Pinpoint the cell where the given text exists, returning its (x, y) midpoint coordinate. 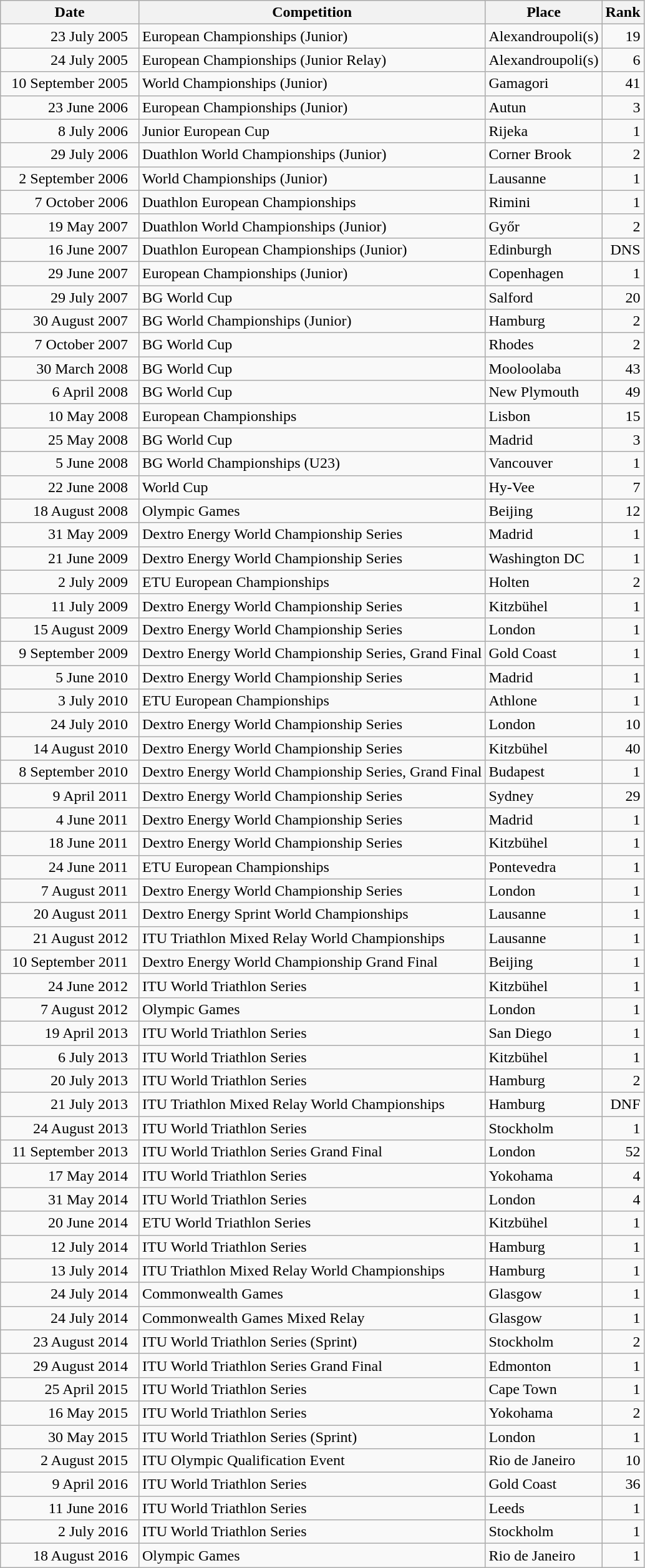
21 June 2009 (70, 558)
43 (623, 369)
4 June 2011 (70, 820)
Washington DC (544, 558)
29 (623, 796)
24 June 2011 (70, 867)
BG World Championships (Junior) (312, 321)
ITU Olympic Qualification Event (312, 1461)
2 August 2015 (70, 1461)
15 (623, 416)
12 (623, 511)
20 June 2014 (70, 1223)
40 (623, 748)
6 (623, 60)
Date (70, 12)
18 August 2008 (70, 511)
Competition (312, 12)
11 September 2013 (70, 1152)
9 April 2011 (70, 796)
Junior European Cup (312, 131)
Rhodes (544, 345)
Győr (544, 226)
Cape Town (544, 1389)
9 September 2009 (70, 653)
Sydney (544, 796)
Holten (544, 582)
31 May 2014 (70, 1199)
Rimini (544, 202)
20 (623, 298)
New Plymouth (544, 392)
30 March 2008 (70, 369)
52 (623, 1152)
19 May 2007 (70, 226)
Commonwealth Games (312, 1294)
17 May 2014 (70, 1176)
Commonwealth Games Mixed Relay (312, 1318)
San Diego (544, 1033)
7 August 2012 (70, 1009)
European Championships (Junior Relay) (312, 60)
10 September 2011 (70, 962)
Place (544, 12)
Gamagori (544, 84)
18 August 2016 (70, 1556)
29 June 2007 (70, 273)
7 October 2006 (70, 202)
13 July 2014 (70, 1270)
Dextro Energy World Championship Grand Final (312, 962)
3 July 2010 (70, 701)
7 October 2007 (70, 345)
30 May 2015 (70, 1436)
Leeds (544, 1508)
29 August 2014 (70, 1365)
16 June 2007 (70, 249)
Copenhagen (544, 273)
Vancouver (544, 463)
22 June 2008 (70, 487)
6 April 2008 (70, 392)
36 (623, 1484)
23 July 2005 (70, 36)
11 July 2009 (70, 606)
20 July 2013 (70, 1081)
Hy-Vee (544, 487)
Edmonton (544, 1365)
8 July 2006 (70, 131)
21 July 2013 (70, 1105)
18 June 2011 (70, 843)
World Cup (312, 487)
2 July 2016 (70, 1532)
Salford (544, 298)
5 June 2010 (70, 677)
20 August 2011 (70, 914)
Dextro Energy Sprint World Championships (312, 914)
14 August 2010 (70, 748)
49 (623, 392)
Rijeka (544, 131)
European Championships (312, 416)
Edinburgh (544, 249)
BG World Championships (U23) (312, 463)
Corner Brook (544, 155)
7 August 2011 (70, 891)
41 (623, 84)
8 September 2010 (70, 772)
5 June 2008 (70, 463)
12 July 2014 (70, 1247)
Rank (623, 12)
Duathlon European Championships (Junior) (312, 249)
25 May 2008 (70, 440)
Budapest (544, 772)
Mooloolaba (544, 369)
10 May 2008 (70, 416)
16 May 2015 (70, 1413)
DNF (623, 1105)
7 (623, 487)
25 April 2015 (70, 1389)
30 August 2007 (70, 321)
24 July 2005 (70, 60)
11 June 2016 (70, 1508)
Duathlon European Championships (312, 202)
10 September 2005 (70, 84)
Athlone (544, 701)
23 June 2006 (70, 107)
15 August 2009 (70, 629)
ETU World Triathlon Series (312, 1223)
Lisbon (544, 416)
21 August 2012 (70, 938)
19 April 2013 (70, 1033)
24 August 2013 (70, 1128)
19 (623, 36)
24 July 2010 (70, 725)
9 April 2016 (70, 1484)
29 July 2007 (70, 298)
DNS (623, 249)
2 July 2009 (70, 582)
24 June 2012 (70, 985)
2 September 2006 (70, 178)
23 August 2014 (70, 1342)
Pontevedra (544, 867)
31 May 2009 (70, 535)
Autun (544, 107)
6 July 2013 (70, 1057)
29 July 2006 (70, 155)
